Extract the [X, Y] coordinate from the center of the cell holding the provided text.  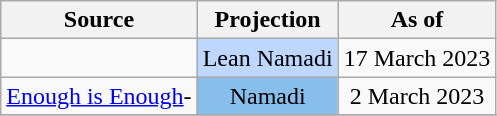
As of [417, 20]
Source [99, 20]
Enough is Enough- [99, 96]
17 March 2023 [417, 58]
2 March 2023 [417, 96]
Projection [268, 20]
Lean Namadi [268, 58]
Namadi [268, 96]
